Capture the cell that displays the provided text and extract its (X, Y) central coordinate. 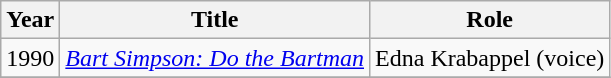
Bart Simpson: Do the Bartman (215, 58)
Edna Krabappel (voice) (490, 58)
1990 (30, 58)
Year (30, 20)
Role (490, 20)
Title (215, 20)
